Locate the cell with the specified text and output its [X, Y] center coordinate. 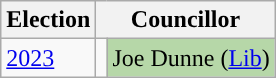
Joe Dunne (Lib) [191, 58]
Election [48, 20]
2023 [48, 58]
Councillor [186, 20]
